Find where the given text appears and provide that cell's center as [x, y] coordinate. 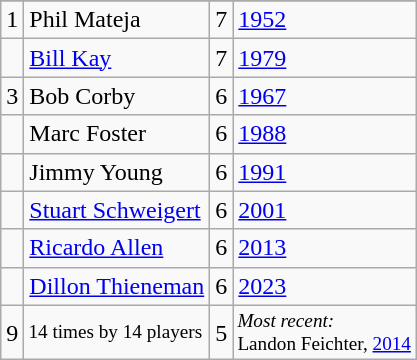
Jimmy Young [117, 172]
Marc Foster [117, 134]
9 [12, 332]
1952 [324, 20]
2023 [324, 286]
Stuart Schweigert [117, 210]
Ricardo Allen [117, 248]
2001 [324, 210]
Bob Corby [117, 96]
3 [12, 96]
Most recent:Landon Feichter, 2014 [324, 332]
2013 [324, 248]
1988 [324, 134]
14 times by 14 players [117, 332]
1967 [324, 96]
1979 [324, 58]
Dillon Thieneman [117, 286]
1 [12, 20]
Bill Kay [117, 58]
1991 [324, 172]
5 [222, 332]
Phil Mateja [117, 20]
